Output the [x, y] coordinate of the center of the cell containing the given text.  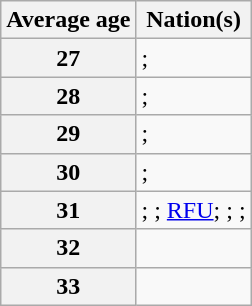
29 [68, 134]
; ; RFU; ; ; [194, 210]
31 [68, 210]
Nation(s) [194, 20]
30 [68, 172]
32 [68, 248]
28 [68, 96]
27 [68, 58]
Average age [68, 20]
33 [68, 286]
